Output the [X, Y] coordinate of the center of the cell containing the given text.  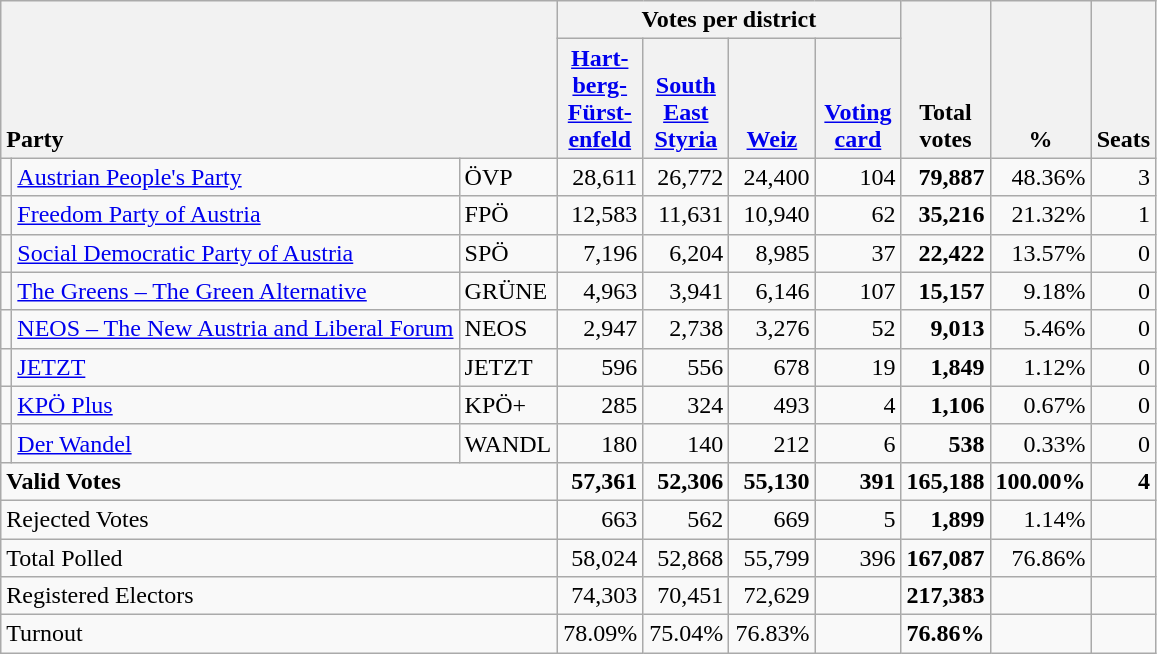
10,940 [772, 215]
55,799 [772, 557]
Seats [1123, 80]
9.18% [1040, 291]
75.04% [686, 634]
Valid Votes [279, 481]
48.36% [1040, 177]
57,361 [600, 481]
52 [858, 329]
Austrian People's Party [236, 177]
167,087 [946, 557]
0.67% [1040, 405]
NEOS – The New Austria and Liberal Forum [236, 329]
8,985 [772, 253]
538 [946, 443]
0.33% [1040, 443]
19 [858, 367]
GRÜNE [508, 291]
1,899 [946, 519]
3,276 [772, 329]
13.57% [1040, 253]
556 [686, 367]
72,629 [772, 596]
NEOS [508, 329]
104 [858, 177]
165,188 [946, 481]
6,204 [686, 253]
5.46% [1040, 329]
Weiz [772, 98]
SouthEastStyria [686, 98]
3 [1123, 177]
Der Wandel [236, 443]
140 [686, 443]
107 [858, 291]
1 [1123, 215]
WANDL [508, 443]
285 [600, 405]
% [1040, 80]
52,306 [686, 481]
493 [772, 405]
KPÖ+ [508, 405]
1,106 [946, 405]
180 [600, 443]
21.32% [1040, 215]
678 [772, 367]
70,451 [686, 596]
396 [858, 557]
5 [858, 519]
Votes per district [729, 20]
1.12% [1040, 367]
79,887 [946, 177]
1,849 [946, 367]
Totalvotes [946, 80]
Freedom Party of Austria [236, 215]
2,947 [600, 329]
212 [772, 443]
100.00% [1040, 481]
Social Democratic Party of Austria [236, 253]
217,383 [946, 596]
596 [600, 367]
4,963 [600, 291]
3,941 [686, 291]
35,216 [946, 215]
391 [858, 481]
SPÖ [508, 253]
324 [686, 405]
76.83% [772, 634]
FPÖ [508, 215]
22,422 [946, 253]
Hart-berg-Fürst-enfeld [600, 98]
The Greens – The Green Alternative [236, 291]
Turnout [279, 634]
26,772 [686, 177]
11,631 [686, 215]
2,738 [686, 329]
58,024 [600, 557]
9,013 [946, 329]
37 [858, 253]
1.14% [1040, 519]
KPÖ Plus [236, 405]
Party [279, 80]
62 [858, 215]
6,146 [772, 291]
52,868 [686, 557]
78.09% [600, 634]
12,583 [600, 215]
6 [858, 443]
663 [600, 519]
Registered Electors [279, 596]
74,303 [600, 596]
669 [772, 519]
ÖVP [508, 177]
24,400 [772, 177]
Rejected Votes [279, 519]
28,611 [600, 177]
7,196 [600, 253]
Total Polled [279, 557]
562 [686, 519]
Votingcard [858, 98]
55,130 [772, 481]
15,157 [946, 291]
